From the cell containing the given text, extract its center point as [x, y] coordinate. 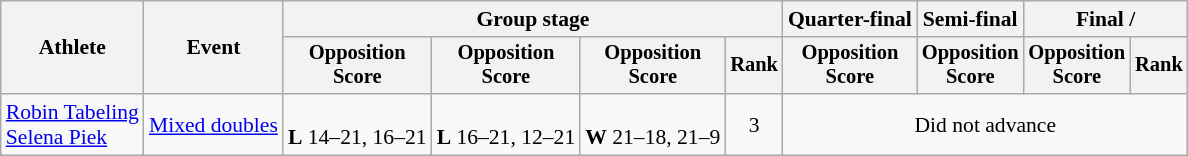
Event [214, 48]
L 16–21, 12–21 [506, 124]
Mixed doubles [214, 124]
W 21–18, 21–9 [652, 124]
Semi-final [970, 19]
Did not advance [986, 124]
Robin TabelingSelena Piek [72, 124]
Group stage [533, 19]
L 14–21, 16–21 [358, 124]
Athlete [72, 48]
Final / [1105, 19]
Quarter-final [850, 19]
3 [754, 124]
